Capture the cell that displays the provided text and extract its (X, Y) central coordinate. 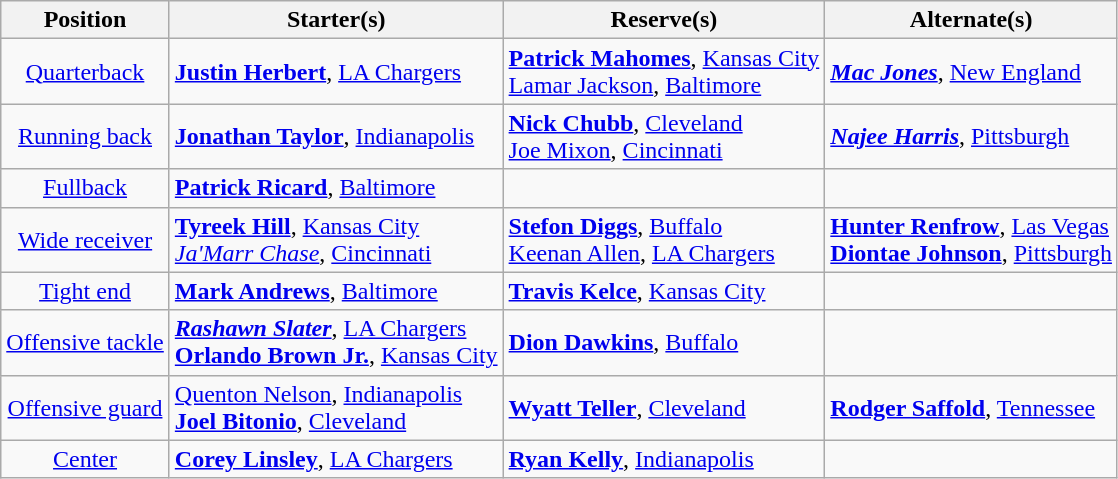
Offensive guard (86, 408)
Mark Andrews, Baltimore (336, 291)
Alternate(s) (972, 20)
Hunter Renfrow, Las Vegas Diontae Johnson, Pittsburgh (972, 240)
Position (86, 20)
Fullback (86, 188)
Corey Linsley, LA Chargers (336, 459)
Tyreek Hill, Kansas City Ja'Marr Chase, Cincinnati (336, 240)
Ryan Kelly, Indianapolis (664, 459)
Center (86, 459)
Travis Kelce, Kansas City (664, 291)
Quenton Nelson, Indianapolis Joel Bitonio, Cleveland (336, 408)
Quarterback (86, 72)
Patrick Mahomes, Kansas City Lamar Jackson, Baltimore (664, 72)
Patrick Ricard, Baltimore (336, 188)
Dion Dawkins, Buffalo (664, 342)
Rashawn Slater, LA Chargers Orlando Brown Jr., Kansas City (336, 342)
Reserve(s) (664, 20)
Stefon Diggs, Buffalo Keenan Allen, LA Chargers (664, 240)
Jonathan Taylor, Indianapolis (336, 136)
Justin Herbert, LA Chargers (336, 72)
Mac Jones, New England (972, 72)
Offensive tackle (86, 342)
Najee Harris, Pittsburgh (972, 136)
Wyatt Teller, Cleveland (664, 408)
Starter(s) (336, 20)
Wide receiver (86, 240)
Tight end (86, 291)
Rodger Saffold, Tennessee (972, 408)
Nick Chubb, Cleveland Joe Mixon, Cincinnati (664, 136)
Running back (86, 136)
